Search for the cell housing the specified text and yield its [x, y] center coordinate. 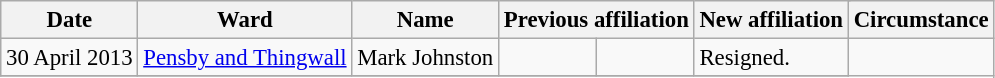
30 April 2013 [70, 58]
Name [426, 20]
Ward [245, 20]
Previous affiliation [597, 20]
Date [70, 20]
New affiliation [771, 20]
Resigned. [771, 58]
Circumstance [921, 20]
Pensby and Thingwall [245, 58]
Mark Johnston [426, 58]
